From the cell containing the given text, extract its center point as (X, Y) coordinate. 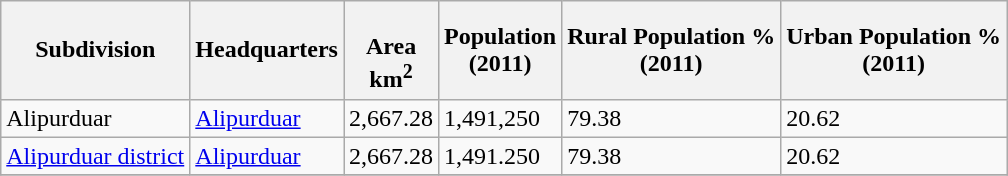
1,491.250 (500, 156)
Areakm2 (392, 50)
Population(2011) (500, 50)
Urban Population % (2011) (894, 50)
Alipurduar district (96, 156)
Headquarters (267, 50)
Subdivision (96, 50)
Rural Population %(2011) (672, 50)
1,491,250 (500, 118)
